Extract the [X, Y] coordinate from the center of the cell holding the provided text.  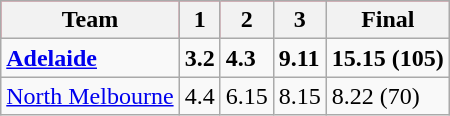
3.2 [200, 58]
6.15 [246, 96]
2 [246, 20]
1 [200, 20]
Final [388, 20]
4.3 [246, 58]
3 [300, 20]
9.11 [300, 58]
8.15 [300, 96]
Team [90, 20]
4.4 [200, 96]
Adelaide [90, 58]
8.22 (70) [388, 96]
North Melbourne [90, 96]
15.15 (105) [388, 58]
